For the text-containing cell, return its midpoint in (X, Y) coordinate format. 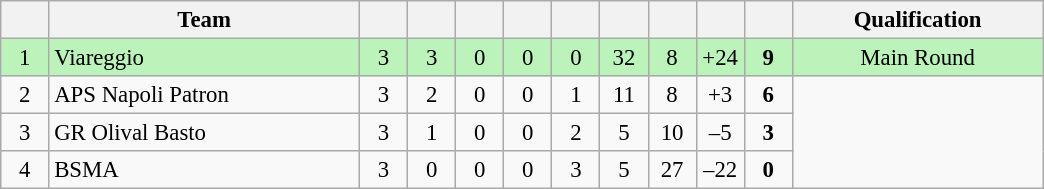
Qualification (918, 20)
6 (768, 95)
9 (768, 58)
4 (25, 170)
+3 (720, 95)
32 (624, 58)
Main Round (918, 58)
10 (672, 133)
Viareggio (204, 58)
APS Napoli Patron (204, 95)
GR Olival Basto (204, 133)
11 (624, 95)
BSMA (204, 170)
27 (672, 170)
–5 (720, 133)
–22 (720, 170)
+24 (720, 58)
Team (204, 20)
